Return (x, y) of the center of cell containing provided text 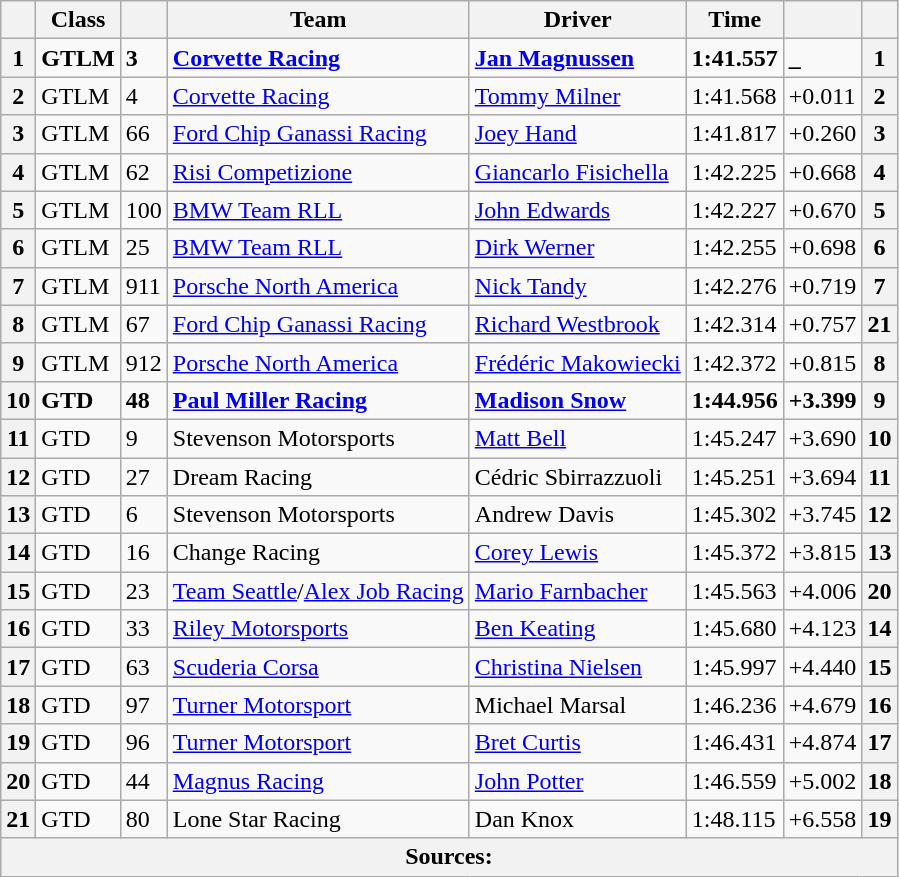
+0.260 (822, 134)
Richard Westbrook (578, 324)
1:42.314 (734, 324)
Paul Miller Racing (318, 400)
Change Racing (318, 553)
66 (144, 134)
+0.757 (822, 324)
Dan Knox (578, 819)
100 (144, 210)
+4.123 (822, 629)
Michael Marsal (578, 705)
Joey Hand (578, 134)
1:42.255 (734, 248)
1:42.372 (734, 362)
1:45.372 (734, 553)
Riley Motorsports (318, 629)
Sources: (449, 857)
Dirk Werner (578, 248)
1:44.956 (734, 400)
John Edwards (578, 210)
912 (144, 362)
+0.815 (822, 362)
44 (144, 781)
1:45.563 (734, 591)
911 (144, 286)
1:41.817 (734, 134)
23 (144, 591)
+0.668 (822, 172)
Bret Curtis (578, 743)
63 (144, 667)
Driver (578, 20)
33 (144, 629)
+3.399 (822, 400)
+0.011 (822, 96)
Frédéric Makowiecki (578, 362)
Matt Bell (578, 438)
1:46.431 (734, 743)
Madison Snow (578, 400)
Christina Nielsen (578, 667)
Tommy Milner (578, 96)
Giancarlo Fisichella (578, 172)
Andrew Davis (578, 515)
_ (822, 58)
Scuderia Corsa (318, 667)
Corey Lewis (578, 553)
+3.745 (822, 515)
1:45.997 (734, 667)
Nick Tandy (578, 286)
John Potter (578, 781)
1:46.236 (734, 705)
Team Seattle/Alex Job Racing (318, 591)
Jan Magnussen (578, 58)
96 (144, 743)
Team (318, 20)
+0.698 (822, 248)
+3.815 (822, 553)
Mario Farnbacher (578, 591)
+4.440 (822, 667)
+5.002 (822, 781)
62 (144, 172)
+6.558 (822, 819)
Dream Racing (318, 477)
+0.670 (822, 210)
97 (144, 705)
27 (144, 477)
1:48.115 (734, 819)
+4.006 (822, 591)
Time (734, 20)
Ben Keating (578, 629)
25 (144, 248)
1:41.557 (734, 58)
1:45.302 (734, 515)
Risi Competizione (318, 172)
+0.719 (822, 286)
1:42.225 (734, 172)
1:45.680 (734, 629)
1:41.568 (734, 96)
80 (144, 819)
1:45.247 (734, 438)
67 (144, 324)
Magnus Racing (318, 781)
1:45.251 (734, 477)
+4.874 (822, 743)
Lone Star Racing (318, 819)
+3.690 (822, 438)
48 (144, 400)
Class (78, 20)
Cédric Sbirrazzuoli (578, 477)
1:46.559 (734, 781)
+3.694 (822, 477)
+4.679 (822, 705)
1:42.227 (734, 210)
1:42.276 (734, 286)
